Output the [x, y] coordinate of the center of the cell containing the given text.  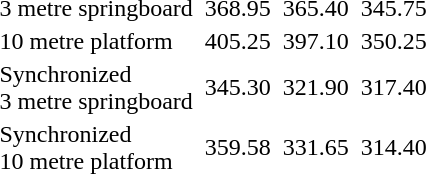
345.30 [238, 88]
321.90 [316, 88]
405.25 [238, 41]
397.10 [316, 41]
